Detect which cell encompasses the target text, then output its [x, y] center coordinate. 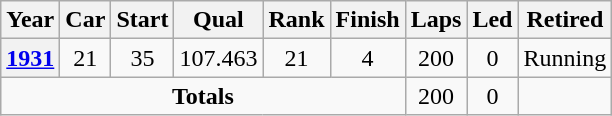
Finish [368, 20]
Qual [218, 20]
1931 [30, 58]
Running [565, 58]
Laps [436, 20]
35 [142, 58]
Year [30, 20]
Totals [203, 96]
Rank [296, 20]
4 [368, 58]
Car [86, 20]
107.463 [218, 58]
Led [492, 20]
Start [142, 20]
Retired [565, 20]
